Detect which cell encompasses the target text, then output its (x, y) center coordinate. 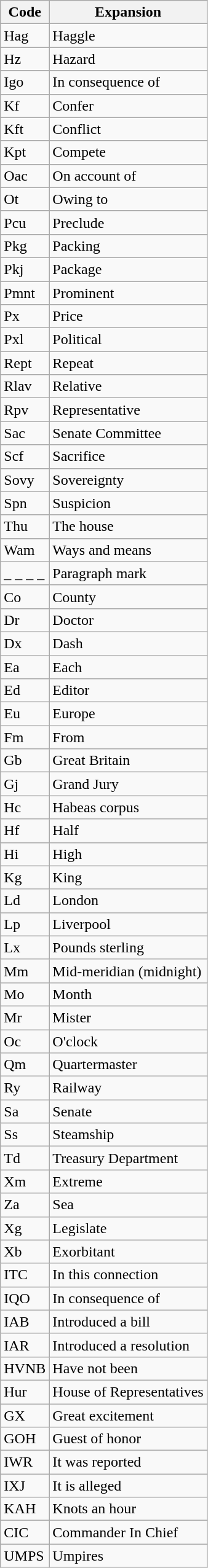
UMPS (25, 1556)
Oac (25, 176)
Hf (25, 831)
Quartermaster (128, 1065)
Hur (25, 1392)
Dash (128, 643)
Conflict (128, 129)
Thu (25, 527)
Mister (128, 1017)
CIC (25, 1532)
O'clock (128, 1041)
Introduced a bill (128, 1322)
Confer (128, 106)
Great excitement (128, 1415)
Lx (25, 947)
High (128, 854)
Legislate (128, 1228)
Qm (25, 1065)
It was reported (128, 1462)
Pxl (25, 340)
Kg (25, 877)
Sovereignty (128, 480)
Igo (25, 82)
On account of (128, 176)
From (128, 737)
_ _ _ _ (25, 573)
Mm (25, 971)
Sac (25, 433)
Za (25, 1205)
Rept (25, 363)
Hi (25, 854)
Umpires (128, 1556)
Sacrifice (128, 457)
Railway (128, 1088)
Sovy (25, 480)
Representative (128, 410)
Each (128, 667)
Eu (25, 714)
GOH (25, 1439)
Owing to (128, 199)
Grand Jury (128, 784)
IAR (25, 1345)
Ways and means (128, 550)
Paragraph mark (128, 573)
Co (25, 597)
Kpt (25, 152)
Hz (25, 59)
IXJ (25, 1486)
Europe (128, 714)
Xm (25, 1182)
IAB (25, 1322)
Px (25, 316)
Compete (128, 152)
Hag (25, 36)
Spn (25, 503)
Ed (25, 691)
IQO (25, 1298)
County (128, 597)
Rlav (25, 386)
Political (128, 340)
Ld (25, 901)
Doctor (128, 620)
The house (128, 527)
Pmnt (25, 293)
Editor (128, 691)
Rpv (25, 410)
Pcu (25, 222)
Gj (25, 784)
Senate (128, 1111)
Senate Committee (128, 433)
Packing (128, 246)
Dx (25, 643)
Xg (25, 1228)
Treasury Department (128, 1158)
Ea (25, 667)
Mr (25, 1017)
Guest of honor (128, 1439)
Have not been (128, 1368)
Prominent (128, 293)
Lp (25, 924)
Kft (25, 129)
Wam (25, 550)
Sa (25, 1111)
King (128, 877)
Fm (25, 737)
Td (25, 1158)
Haggle (128, 36)
In this connection (128, 1275)
Exorbitant (128, 1252)
Scf (25, 457)
Mid-meridian (midnight) (128, 971)
Steamship (128, 1135)
Sea (128, 1205)
Relative (128, 386)
Dr (25, 620)
It is alleged (128, 1486)
ITC (25, 1275)
Kf (25, 106)
Month (128, 994)
Knots an hour (128, 1509)
Ot (25, 199)
GX (25, 1415)
Liverpool (128, 924)
Habeas corpus (128, 807)
Extreme (128, 1182)
House of Representatives (128, 1392)
Great Britain (128, 761)
Oc (25, 1041)
Hazard (128, 59)
Half (128, 831)
Pkj (25, 269)
Expansion (128, 12)
Ss (25, 1135)
Preclude (128, 222)
Suspicion (128, 503)
Xb (25, 1252)
Gb (25, 761)
Mo (25, 994)
Commander In Chief (128, 1532)
Introduced a resolution (128, 1345)
IWR (25, 1462)
London (128, 901)
Code (25, 12)
Repeat (128, 363)
Hc (25, 807)
Ry (25, 1088)
Pkg (25, 246)
HVNB (25, 1368)
Price (128, 316)
Pounds sterling (128, 947)
Package (128, 269)
KAH (25, 1509)
